Pinpoint the cell where the given text exists, returning its [X, Y] midpoint coordinate. 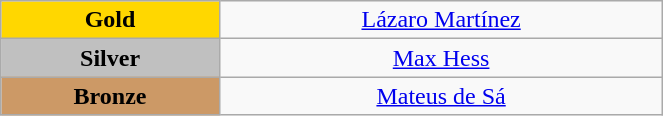
Mateus de Sá [440, 96]
Lázaro Martínez [440, 20]
Gold [110, 20]
Silver [110, 58]
Bronze [110, 96]
Max Hess [440, 58]
